Detect which cell encompasses the target text, then output its [X, Y] center coordinate. 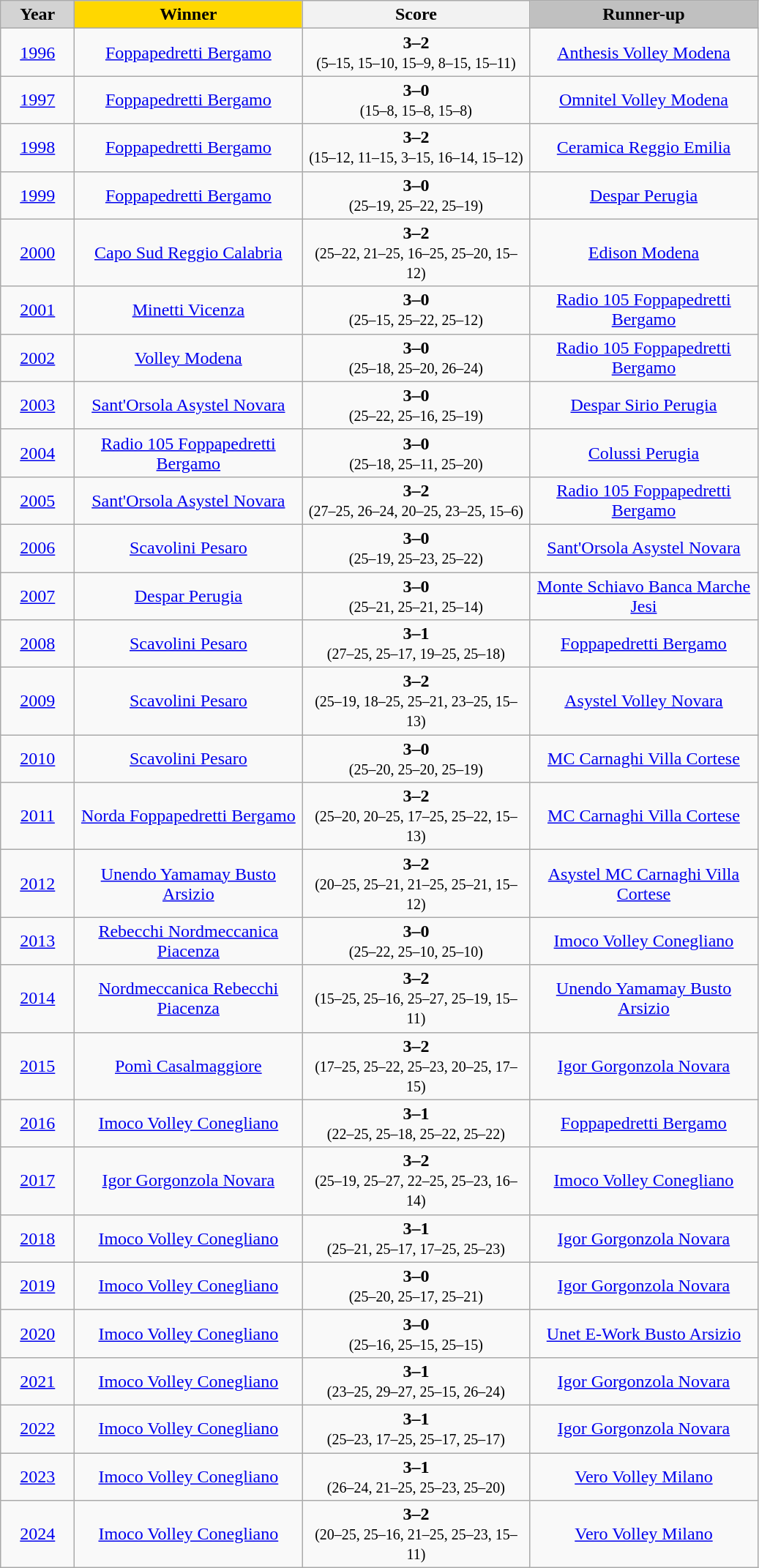
Unet E-Work Busto Arsizio [644, 1334]
3–0(25–20, 25–20, 25–19) [416, 758]
3–0(25–19, 25–23, 25–22) [416, 548]
2019 [38, 1285]
Norda Foppapedretti Bergamo [189, 816]
2014 [38, 998]
Winner [189, 15]
2017 [38, 1181]
3–0(25–16, 25–15, 25–15) [416, 1334]
3–0(15–8, 15–8, 15–8) [416, 100]
3–0(25–19, 25–22, 25–19) [416, 195]
2007 [38, 596]
Asystel Volley Novara [644, 701]
2013 [38, 941]
2022 [38, 1429]
Nordmeccanica Rebecchi Piacenza [189, 998]
3–2(25–22, 21–25, 16–25, 25–20, 15–12) [416, 253]
Score [416, 15]
3–1(22–25, 25–18, 25–22, 25–22) [416, 1123]
2021 [38, 1381]
2001 [38, 310]
Year [38, 15]
2023 [38, 1476]
3–2(5–15, 15–10, 15–9, 8–15, 15–11) [416, 53]
2011 [38, 816]
3–0(25–18, 25–11, 25–20) [416, 452]
3–1(23–25, 29–27, 25–15, 26–24) [416, 1381]
2018 [38, 1239]
3–1(25–23, 17–25, 25–17, 25–17) [416, 1429]
Capo Sud Reggio Calabria [189, 253]
2015 [38, 1066]
Asystel MC Carnaghi Villa Cortese [644, 884]
2003 [38, 406]
3–2(20–25, 25–21, 21–25, 25–21, 15–12) [416, 884]
Ceramica Reggio Emilia [644, 148]
3–2(15–25, 25–16, 25–27, 25–19, 15–11) [416, 998]
2016 [38, 1123]
3–0(25–15, 25–22, 25–12) [416, 310]
3–2(17–25, 25–22, 25–23, 20–25, 17–15) [416, 1066]
2024 [38, 1534]
3–0(25–22, 25–10, 25–10) [416, 941]
3–2(20–25, 25–16, 21–25, 25–23, 15–11) [416, 1534]
3–1(26–24, 21–25, 25–23, 25–20) [416, 1476]
3–2(15–12, 11–15, 3–15, 16–14, 15–12) [416, 148]
1997 [38, 100]
Omnitel Volley Modena [644, 100]
2012 [38, 884]
2009 [38, 701]
Monte Schiavo Banca Marche Jesi [644, 596]
Volley Modena [189, 357]
3–2(25–19, 25–27, 22–25, 25–23, 16–14) [416, 1181]
2010 [38, 758]
2004 [38, 452]
1999 [38, 195]
Anthesis Volley Modena [644, 53]
3–2(27–25, 26–24, 20–25, 23–25, 15–6) [416, 501]
3–1(27–25, 25–17, 19–25, 25–18) [416, 644]
3–0(25–22, 25–16, 25–19) [416, 406]
Runner-up [644, 15]
Despar Sirio Perugia [644, 406]
2020 [38, 1334]
2000 [38, 253]
Minetti Vicenza [189, 310]
3–1(25–21, 25–17, 17–25, 25–23) [416, 1239]
3–0(25–20, 25–17, 25–21) [416, 1285]
Rebecchi Nordmeccanica Piacenza [189, 941]
3–2(25–20, 20–25, 17–25, 25–22, 15–13) [416, 816]
3–0(25–21, 25–21, 25–14) [416, 596]
2005 [38, 501]
3–0(25–18, 25–20, 26–24) [416, 357]
Edison Modena [644, 253]
2006 [38, 548]
Colussi Perugia [644, 452]
2008 [38, 644]
1998 [38, 148]
1996 [38, 53]
3–2(25–19, 18–25, 25–21, 23–25, 15–13) [416, 701]
Pomì Casalmaggiore [189, 1066]
2002 [38, 357]
